Find where the given text appears and provide that cell's center as (X, Y) coordinate. 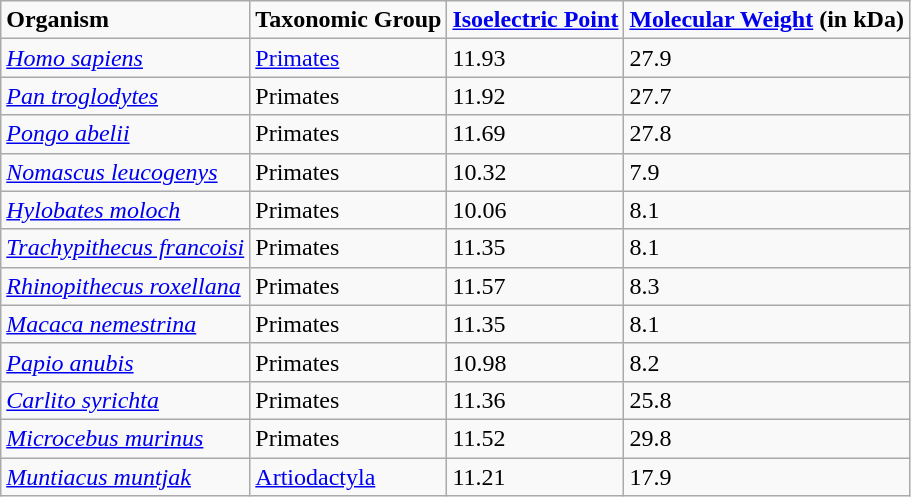
Pan troglodytes (126, 96)
Taxonomic Group (348, 20)
10.98 (536, 362)
11.21 (536, 477)
11.52 (536, 438)
17.9 (767, 477)
Hylobates moloch (126, 210)
Microcebus murinus (126, 438)
Artiodactyla (348, 477)
Nomascus leucogenys (126, 172)
Organism (126, 20)
Trachypithecus francoisi (126, 248)
29.8 (767, 438)
Muntiacus muntjak (126, 477)
10.06 (536, 210)
Homo sapiens (126, 58)
11.92 (536, 96)
8.2 (767, 362)
11.93 (536, 58)
11.36 (536, 400)
25.8 (767, 400)
27.8 (767, 134)
27.9 (767, 58)
Molecular Weight (in kDa) (767, 20)
10.32 (536, 172)
11.69 (536, 134)
Isoelectric Point (536, 20)
Rhinopithecus roxellana (126, 286)
7.9 (767, 172)
11.57 (536, 286)
8.3 (767, 286)
Papio anubis (126, 362)
Macaca nemestrina (126, 324)
Carlito syrichta (126, 400)
Pongo abelii (126, 134)
27.7 (767, 96)
